From the cell containing the given text, extract its center point as [X, Y] coordinate. 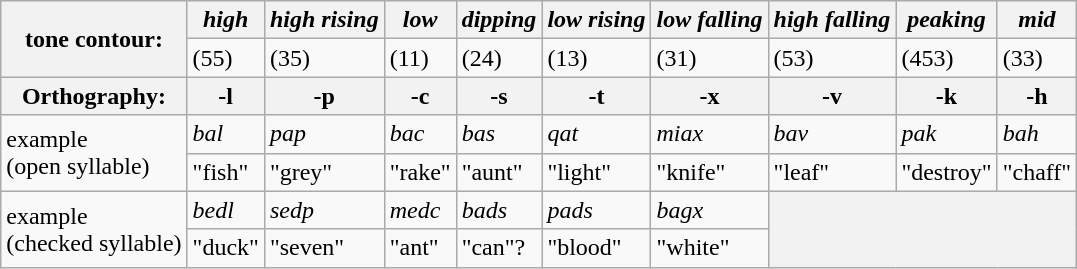
"white" [710, 248]
"aunt" [499, 172]
bav [832, 134]
medc [420, 210]
"fish" [226, 172]
"destroy" [946, 172]
pap [324, 134]
"rake" [420, 172]
"can"? [499, 248]
Orthography: [94, 96]
"blood" [596, 248]
bas [499, 134]
(31) [710, 58]
example(checked syllable) [94, 229]
bedl [226, 210]
-v [832, 96]
"grey" [324, 172]
(53) [832, 58]
high falling [832, 20]
bah [1037, 134]
(35) [324, 58]
peaking [946, 20]
-k [946, 96]
-c [420, 96]
-s [499, 96]
sedp [324, 210]
high [226, 20]
example(open syllable) [94, 153]
-h [1037, 96]
low [420, 20]
(55) [226, 58]
-t [596, 96]
"light" [596, 172]
(13) [596, 58]
bagx [710, 210]
-p [324, 96]
bac [420, 134]
"seven" [324, 248]
(11) [420, 58]
pak [946, 134]
-l [226, 96]
bads [499, 210]
(24) [499, 58]
"duck" [226, 248]
miax [710, 134]
high rising [324, 20]
low rising [596, 20]
"knife" [710, 172]
dipping [499, 20]
qat [596, 134]
tone contour: [94, 39]
"leaf" [832, 172]
(33) [1037, 58]
-x [710, 96]
"chaff" [1037, 172]
bal [226, 134]
"ant" [420, 248]
low falling [710, 20]
mid [1037, 20]
(453) [946, 58]
pads [596, 210]
